Identify which cell holds the provided text, then report its [x, y] central coordinate. 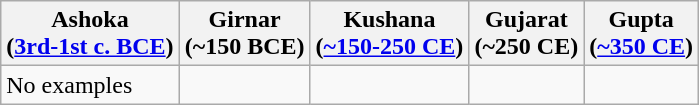
Kushana(~150-250 CE) [390, 34]
No examples [90, 85]
Girnar(~150 BCE) [244, 34]
Ashoka(3rd-1st c. BCE) [90, 34]
Gupta(~350 CE) [642, 34]
Gujarat(~250 CE) [526, 34]
